Determine the [X, Y] coordinate at the center of the cell enclosing the given text.  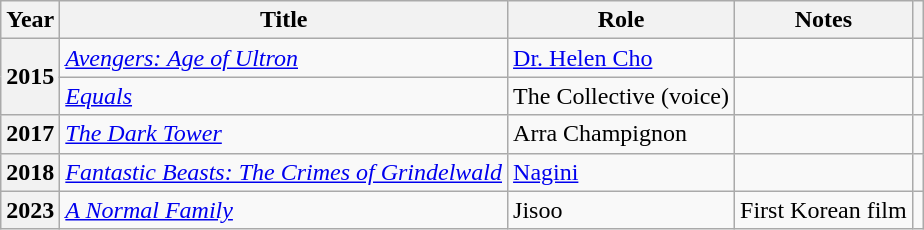
First Korean film [824, 210]
2017 [30, 134]
Dr. Helen Cho [622, 58]
The Dark Tower [284, 134]
Year [30, 20]
Fantastic Beasts: The Crimes of Grindelwald [284, 172]
The Collective (voice) [622, 96]
2018 [30, 172]
Role [622, 20]
Nagini [622, 172]
2023 [30, 210]
Avengers: Age of Ultron [284, 58]
Equals [284, 96]
Jisoo [622, 210]
Title [284, 20]
A Normal Family [284, 210]
Arra Champignon [622, 134]
2015 [30, 77]
Notes [824, 20]
